Return the (X, Y) coordinate for the center point of the cell that contains the specified text.  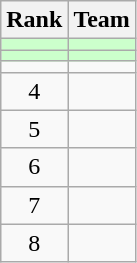
Rank (34, 20)
Team (102, 20)
7 (34, 205)
8 (34, 243)
5 (34, 129)
4 (34, 91)
6 (34, 167)
